Return the [X, Y] coordinate for the center point of the cell that contains the specified text.  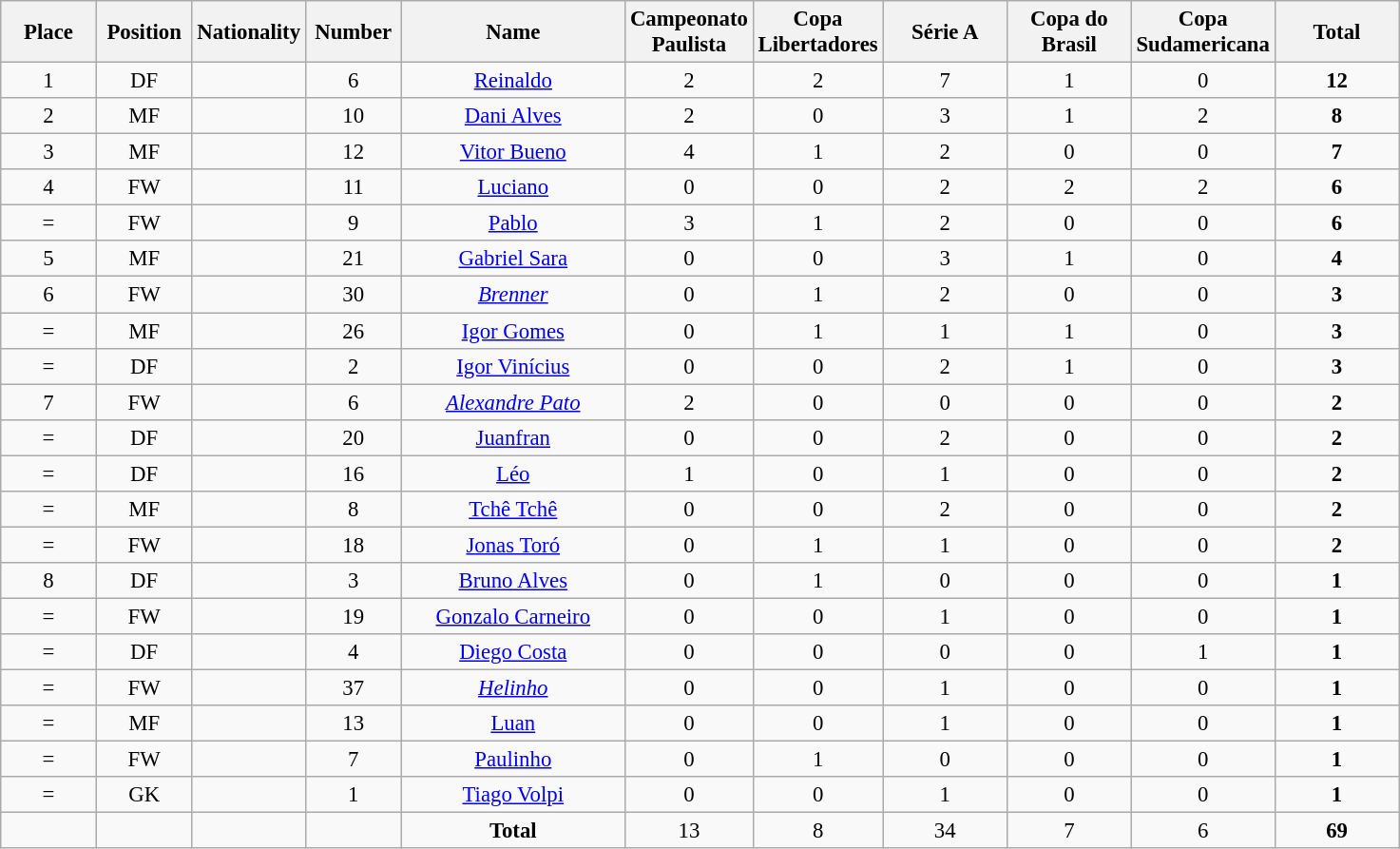
18 [354, 545]
20 [354, 437]
Place [49, 32]
Tchê Tchê [513, 510]
Copa do Brasil [1070, 32]
Léo [513, 473]
Nationality [249, 32]
Name [513, 32]
19 [354, 616]
Gonzalo Carneiro [513, 616]
9 [354, 223]
30 [354, 295]
11 [354, 187]
Tiago Volpi [513, 795]
34 [945, 831]
Helinho [513, 688]
GK [144, 795]
Igor Gomes [513, 331]
Luciano [513, 187]
Number [354, 32]
Copa Sudamericana [1203, 32]
26 [354, 331]
37 [354, 688]
16 [354, 473]
21 [354, 260]
Igor Vinícius [513, 366]
Dani Alves [513, 116]
Série A [945, 32]
Reinaldo [513, 81]
Gabriel Sara [513, 260]
Campeonato Paulista [690, 32]
Luan [513, 724]
Position [144, 32]
Pablo [513, 223]
5 [49, 260]
Alexandre Pato [513, 402]
Diego Costa [513, 652]
Paulinho [513, 760]
Copa Libertadores [817, 32]
Jonas Toró [513, 545]
Juanfran [513, 437]
Vitor Bueno [513, 152]
Bruno Alves [513, 581]
Brenner [513, 295]
10 [354, 116]
69 [1336, 831]
